Determine the [X, Y] coordinate at the center of the cell enclosing the given text.  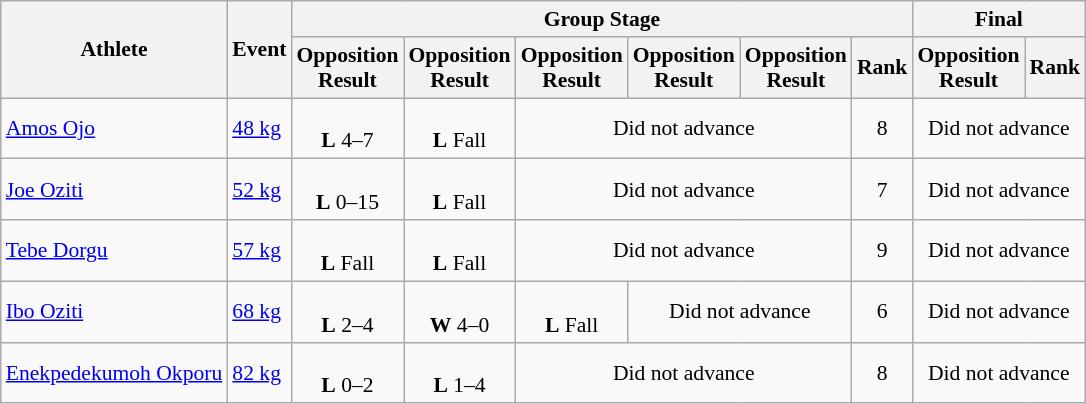
Joe Oziti [114, 190]
L 4–7 [347, 128]
Tebe Dorgu [114, 250]
Athlete [114, 50]
L 0–2 [347, 372]
6 [882, 312]
82 kg [259, 372]
Group Stage [602, 19]
Final [998, 19]
L 1–4 [460, 372]
L 0–15 [347, 190]
9 [882, 250]
Event [259, 50]
52 kg [259, 190]
Amos Ojo [114, 128]
W 4–0 [460, 312]
68 kg [259, 312]
Enekpedekumoh Okporu [114, 372]
7 [882, 190]
L 2–4 [347, 312]
Ibo Oziti [114, 312]
57 kg [259, 250]
48 kg [259, 128]
